Extract the [x, y] coordinate from the center of the cell holding the provided text.  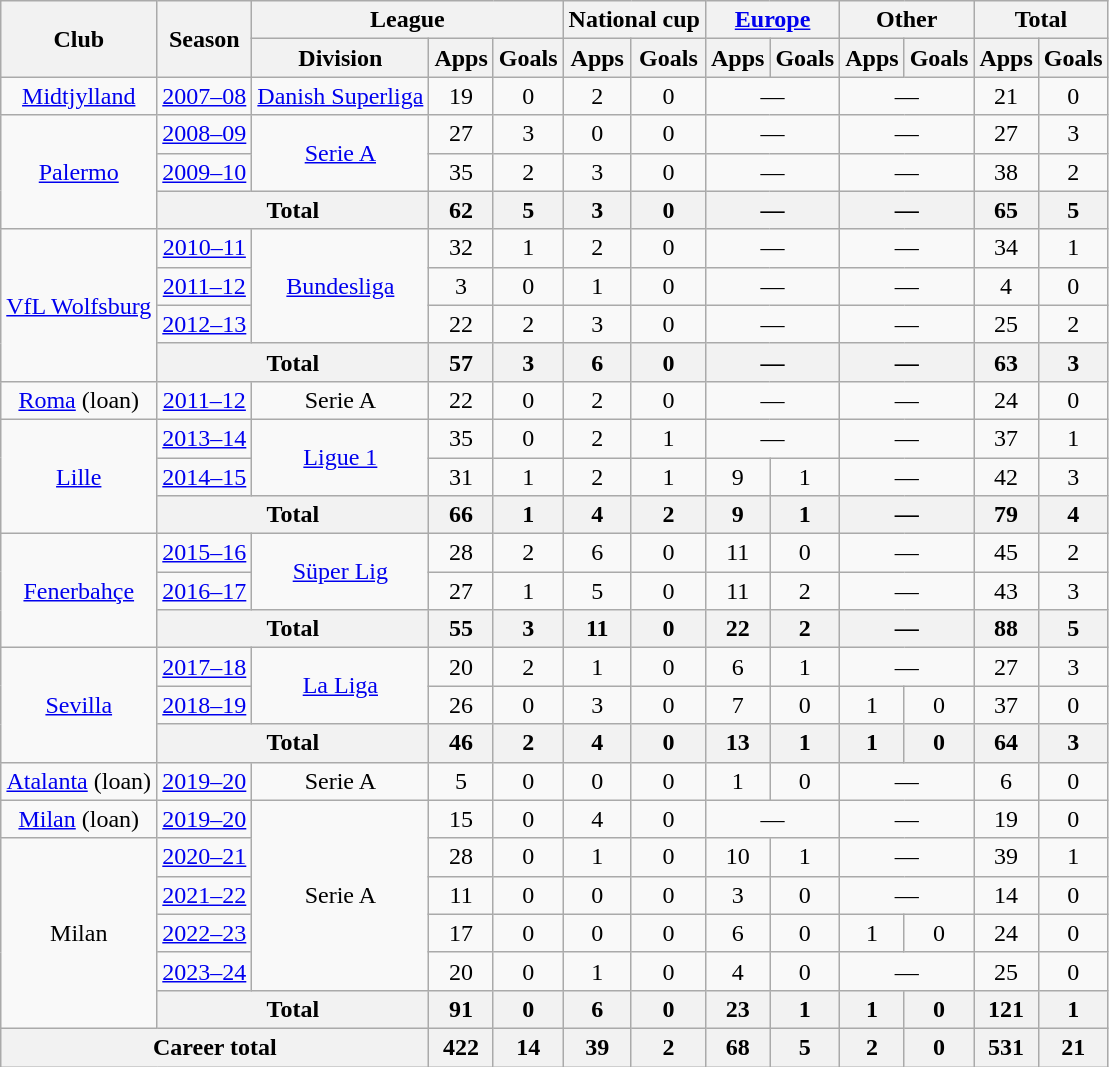
55 [461, 629]
34 [1006, 248]
Danish Superliga [340, 96]
2010–11 [204, 248]
62 [461, 210]
422 [461, 1047]
Lille [79, 476]
Ligue 1 [340, 457]
63 [1006, 362]
Milan [79, 933]
88 [1006, 629]
43 [1006, 591]
2008–09 [204, 134]
2009–10 [204, 172]
38 [1006, 172]
2012–13 [204, 324]
2016–17 [204, 591]
2017–18 [204, 667]
Bundesliga [340, 286]
VfL Wolfsburg [79, 305]
17 [461, 933]
Europe [772, 20]
68 [737, 1047]
7 [737, 705]
Season [204, 39]
Other [907, 20]
2007–08 [204, 96]
46 [461, 743]
2023–24 [204, 971]
Milan (loan) [79, 819]
66 [461, 515]
2013–14 [204, 438]
42 [1006, 477]
National cup [634, 20]
79 [1006, 515]
531 [1006, 1047]
13 [737, 743]
26 [461, 705]
Midtjylland [79, 96]
Atalanta (loan) [79, 781]
Fenerbahçe [79, 591]
Süper Lig [340, 572]
2022–23 [204, 933]
2015–16 [204, 553]
65 [1006, 210]
La Liga [340, 686]
Club [79, 39]
Career total [215, 1047]
2014–15 [204, 477]
Sevilla [79, 705]
2021–22 [204, 895]
15 [461, 819]
121 [1006, 1009]
2020–21 [204, 857]
League [408, 20]
57 [461, 362]
64 [1006, 743]
45 [1006, 553]
23 [737, 1009]
Palermo [79, 172]
Roma (loan) [79, 400]
32 [461, 248]
91 [461, 1009]
31 [461, 477]
10 [737, 857]
Division [340, 58]
2018–19 [204, 705]
